Search for the cell housing the specified text and yield its (X, Y) center coordinate. 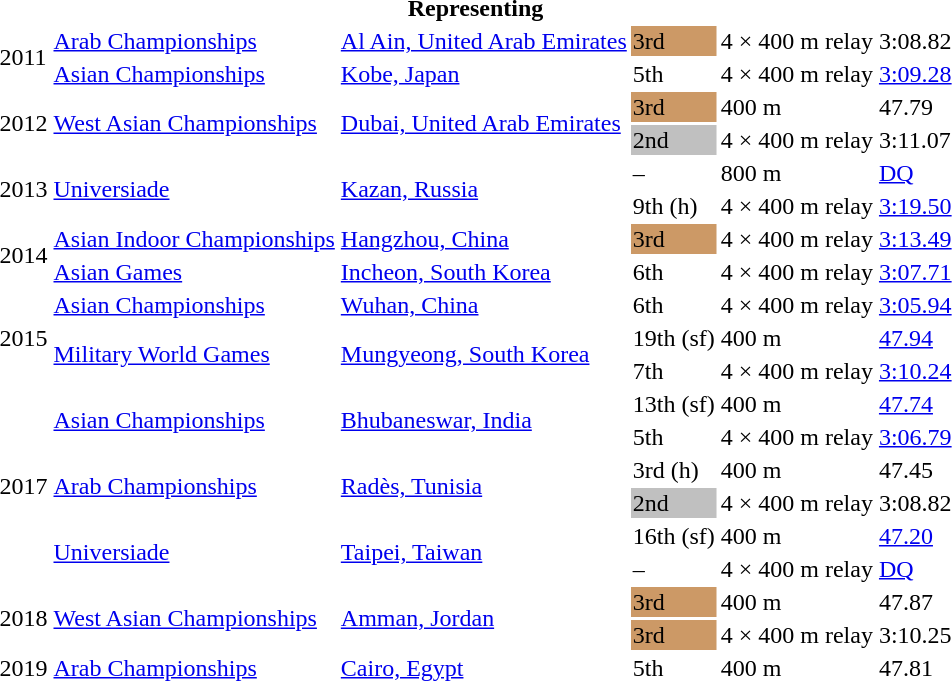
Amman, Jordan (484, 618)
Incheon, South Korea (484, 272)
Dubai, United Arab Emirates (484, 124)
800 m (796, 173)
Asian Games (194, 272)
3rd (h) (674, 470)
Al Ain, United Arab Emirates (484, 41)
9th (h) (674, 206)
Military World Games (194, 354)
19th (sf) (674, 338)
13th (sf) (674, 404)
Mungyeong, South Korea (484, 354)
Bhubaneswar, India (484, 420)
Kazan, Russia (484, 190)
Kobe, Japan (484, 74)
Taipei, Taiwan (484, 552)
Asian Indoor Championships (194, 239)
Wuhan, China (484, 305)
7th (674, 371)
Hangzhou, China (484, 239)
16th (sf) (674, 536)
Radès, Tunisia (484, 486)
